For the text-containing cell, return its midpoint in (x, y) coordinate format. 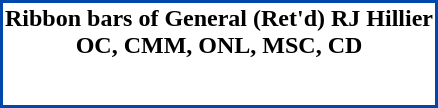
Ribbon bars of General (Ret'd) RJ Hillier OC, CMM, ONL, MSC, CD (219, 54)
